Capture the cell that displays the provided text and extract its (X, Y) central coordinate. 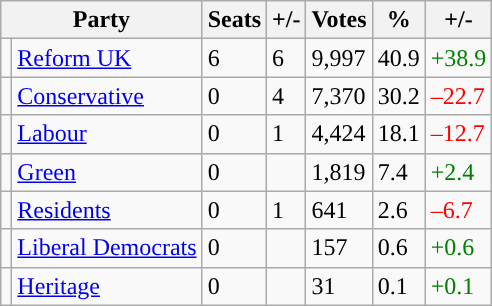
0.6 (398, 248)
Party (102, 20)
18.1 (398, 134)
2.6 (398, 210)
157 (339, 248)
Residents (107, 210)
7.4 (398, 172)
Votes (339, 20)
641 (339, 210)
Labour (107, 134)
Conservative (107, 96)
9,997 (339, 58)
30.2 (398, 96)
31 (339, 286)
+38.9 (458, 58)
7,370 (339, 96)
+0.1 (458, 286)
Green (107, 172)
4 (286, 96)
% (398, 20)
+0.6 (458, 248)
Reform UK (107, 58)
4,424 (339, 134)
1,819 (339, 172)
Seats (234, 20)
Heritage (107, 286)
+2.4 (458, 172)
–6.7 (458, 210)
Liberal Democrats (107, 248)
–12.7 (458, 134)
0.1 (398, 286)
40.9 (398, 58)
–22.7 (458, 96)
